Return the (X, Y) coordinate for the center point of the cell that contains the specified text.  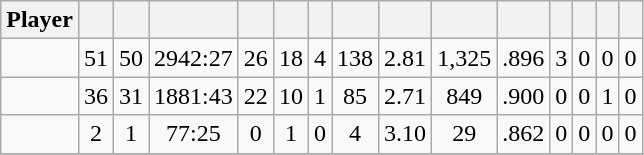
849 (464, 96)
36 (96, 96)
2.81 (406, 58)
22 (256, 96)
10 (290, 96)
1,325 (464, 58)
Player (40, 20)
26 (256, 58)
138 (356, 58)
2.71 (406, 96)
3.10 (406, 134)
.896 (524, 58)
1881:43 (194, 96)
51 (96, 58)
29 (464, 134)
85 (356, 96)
31 (132, 96)
3 (562, 58)
.862 (524, 134)
50 (132, 58)
2 (96, 134)
77:25 (194, 134)
18 (290, 58)
.900 (524, 96)
2942:27 (194, 58)
